Locate the cell with the specified text and output its [X, Y] center coordinate. 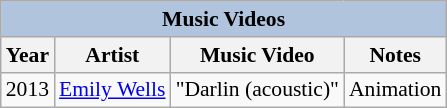
"Darlin (acoustic)" [258, 90]
Music Videos [224, 19]
Emily Wells [112, 90]
Music Video [258, 55]
Notes [395, 55]
2013 [28, 90]
Artist [112, 55]
Year [28, 55]
Animation [395, 90]
